Return (x, y) of the center of cell containing provided text 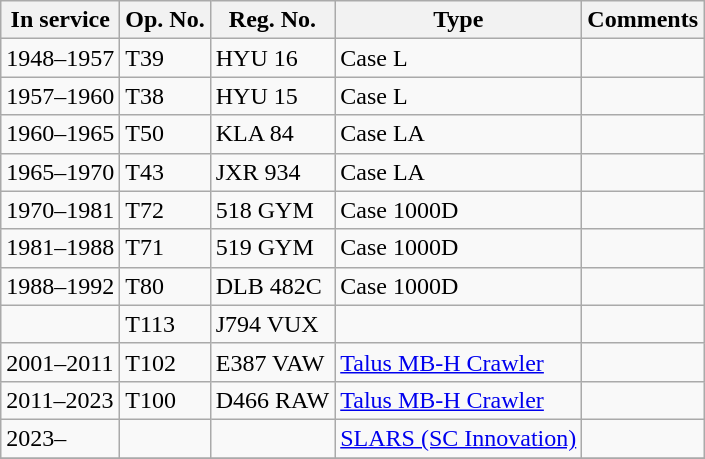
1970–1981 (60, 210)
T72 (165, 210)
T39 (165, 58)
Op. No. (165, 20)
2023– (60, 438)
1948–1957 (60, 58)
T113 (165, 324)
T100 (165, 400)
JXR 934 (272, 172)
518 GYM (272, 210)
2001–2011 (60, 362)
HYU 15 (272, 96)
1965–1970 (60, 172)
T43 (165, 172)
2011–2023 (60, 400)
E387 VAW (272, 362)
1957–1960 (60, 96)
Reg. No. (272, 20)
1988–1992 (60, 286)
1960–1965 (60, 134)
In service (60, 20)
519 GYM (272, 248)
DLB 482C (272, 286)
T102 (165, 362)
SLARS (SC Innovation) (458, 438)
T38 (165, 96)
1981–1988 (60, 248)
J794 VUX (272, 324)
Comments (643, 20)
T71 (165, 248)
T50 (165, 134)
D466 RAW (272, 400)
KLA 84 (272, 134)
HYU 16 (272, 58)
Type (458, 20)
T80 (165, 286)
